Scan for the cell matching the given text and deliver its (X, Y) coordinate at center. 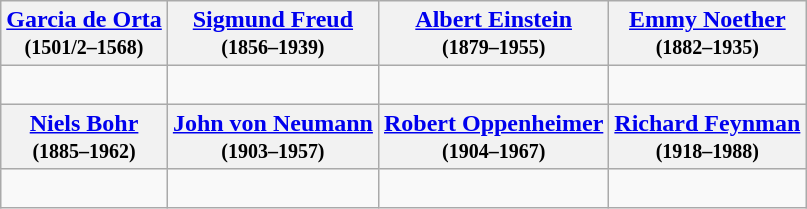
Niels Bohr(1885–1962) (84, 136)
Richard Feynman(1918–1988) (708, 136)
Robert Oppenheimer(1904–1967) (493, 136)
Emmy Noether(1882–1935) (708, 34)
John von Neumann(1903–1957) (272, 136)
Sigmund Freud(1856–1939) (272, 34)
Garcia de Orta(1501/2–1568) (84, 34)
Albert Einstein(1879–1955) (493, 34)
